Search for the cell housing the specified text and yield its (X, Y) center coordinate. 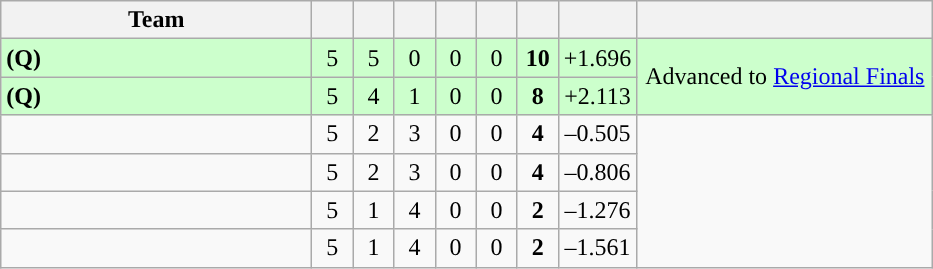
–1.276 (598, 210)
–0.806 (598, 172)
Advanced to Regional Finals (785, 77)
–0.505 (598, 134)
+2.113 (598, 96)
10 (538, 58)
–1.561 (598, 248)
+1.696 (598, 58)
Team (156, 20)
8 (538, 96)
